From the cell containing the given text, extract its center point as [x, y] coordinate. 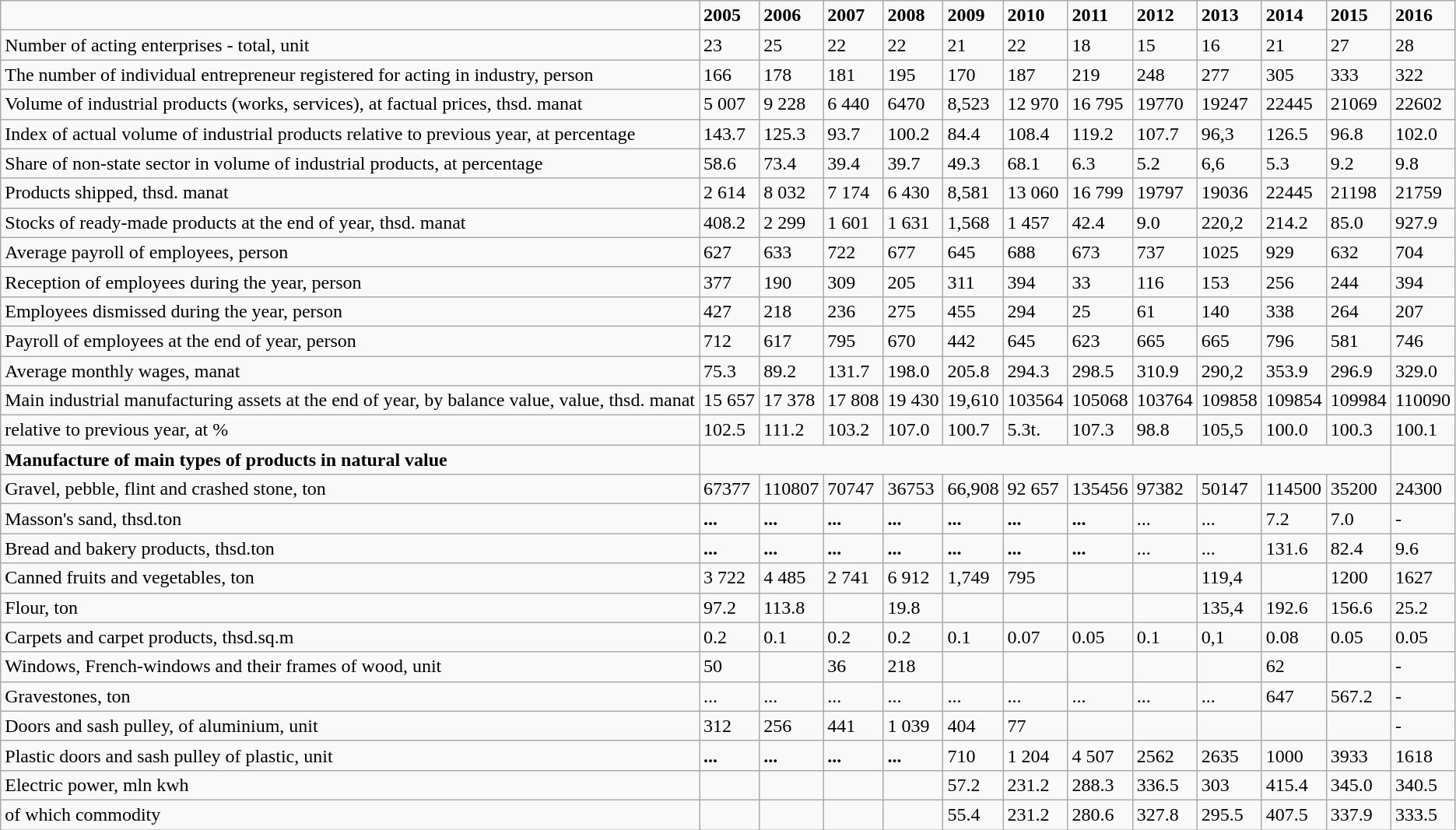
673 [1100, 252]
12 970 [1035, 104]
21198 [1359, 193]
617 [791, 341]
23 [730, 45]
722 [853, 252]
17 808 [853, 401]
929 [1293, 252]
39.4 [853, 163]
15 [1164, 45]
110090 [1423, 401]
19797 [1164, 193]
6 440 [853, 104]
103.2 [853, 430]
Doors and sash pulley, of aluminium, unit [350, 726]
322 [1423, 75]
19770 [1164, 104]
187 [1035, 75]
404 [973, 726]
6.3 [1100, 163]
22602 [1423, 104]
109854 [1293, 401]
50 [730, 667]
303 [1230, 785]
19247 [1230, 104]
21759 [1423, 193]
407.5 [1293, 814]
633 [791, 252]
143.7 [730, 134]
7 174 [853, 193]
140 [1230, 311]
Reception of employees during the year, person [350, 282]
Average monthly wages, manat [350, 371]
1 039 [914, 726]
19,610 [973, 401]
2016 [1423, 16]
70747 [853, 489]
102.0 [1423, 134]
333.5 [1423, 814]
113.8 [791, 608]
25.2 [1423, 608]
220,2 [1230, 222]
5.3 [1293, 163]
5.3t. [1035, 430]
677 [914, 252]
relative to previous year, at % [350, 430]
of which commodity [350, 814]
15 657 [730, 401]
704 [1423, 252]
670 [914, 341]
3 722 [730, 578]
102.5 [730, 430]
75.3 [730, 371]
1 204 [1035, 755]
16 799 [1100, 193]
2005 [730, 16]
441 [853, 726]
3933 [1359, 755]
Number of acting enterprises - total, unit [350, 45]
96.8 [1359, 134]
55.4 [973, 814]
107.0 [914, 430]
329.0 [1423, 371]
336.5 [1164, 785]
108.4 [1035, 134]
116 [1164, 282]
50147 [1230, 489]
581 [1359, 341]
7.2 [1293, 519]
73.4 [791, 163]
1627 [1423, 578]
93.7 [853, 134]
6 912 [914, 578]
Carpets and carpet products, thsd.sq.m [350, 637]
205 [914, 282]
5 007 [730, 104]
62 [1293, 667]
7.0 [1359, 519]
28 [1423, 45]
190 [791, 282]
2 299 [791, 222]
42.4 [1100, 222]
236 [853, 311]
58.6 [730, 163]
Gravestones, ton [350, 696]
338 [1293, 311]
68.1 [1035, 163]
0,1 [1230, 637]
627 [730, 252]
294.3 [1035, 371]
135,4 [1230, 608]
178 [791, 75]
21069 [1359, 104]
Share of non-state sector in volume of industrial products, at percentage [350, 163]
2006 [791, 16]
27 [1359, 45]
280.6 [1100, 814]
131.6 [1293, 548]
119,4 [1230, 578]
Payroll of employees at the end of year, person [350, 341]
19 430 [914, 401]
219 [1100, 75]
9.2 [1359, 163]
57.2 [973, 785]
1025 [1230, 252]
5.2 [1164, 163]
305 [1293, 75]
2014 [1293, 16]
4 485 [791, 578]
84.4 [973, 134]
35200 [1359, 489]
333 [1359, 75]
Manufacture of main types of products in natural value [350, 460]
2012 [1164, 16]
97.2 [730, 608]
712 [730, 341]
107.7 [1164, 134]
311 [973, 282]
67377 [730, 489]
737 [1164, 252]
109858 [1230, 401]
181 [853, 75]
746 [1423, 341]
100.1 [1423, 430]
105,5 [1230, 430]
61 [1164, 311]
408.2 [730, 222]
442 [973, 341]
205.8 [973, 371]
0.07 [1035, 637]
97382 [1164, 489]
2007 [853, 16]
195 [914, 75]
The number of individual entrepreneur registered for acting in industry, person [350, 75]
135456 [1100, 489]
Gravel, pebble, flint and crashed stone, ton [350, 489]
710 [973, 755]
82.4 [1359, 548]
1618 [1423, 755]
Main industrial manufacturing assets at the end of year, by balance value, value, thsd. manat [350, 401]
310.9 [1164, 371]
36 [853, 667]
6470 [914, 104]
100.2 [914, 134]
Windows, French-windows and their frames of wood, unit [350, 667]
1 631 [914, 222]
Canned fruits and vegetables, ton [350, 578]
16 795 [1100, 104]
248 [1164, 75]
96,3 [1230, 134]
8,523 [973, 104]
1 457 [1035, 222]
9.6 [1423, 548]
119.2 [1100, 134]
9.0 [1164, 222]
39.7 [914, 163]
2 741 [853, 578]
66,908 [973, 489]
107.3 [1100, 430]
2013 [1230, 16]
214.2 [1293, 222]
632 [1359, 252]
105068 [1100, 401]
377 [730, 282]
100.0 [1293, 430]
288.3 [1100, 785]
345.0 [1359, 785]
103764 [1164, 401]
Flour, ton [350, 608]
1200 [1359, 578]
110807 [791, 489]
796 [1293, 341]
Products shipped, thsd. manat [350, 193]
49.3 [973, 163]
275 [914, 311]
Stocks of ready-made products at the end of year, thsd. manat [350, 222]
153 [1230, 282]
Masson's sand, thsd.ton [350, 519]
623 [1100, 341]
0.08 [1293, 637]
36753 [914, 489]
131.7 [853, 371]
100.3 [1359, 430]
16 [1230, 45]
2009 [973, 16]
170 [973, 75]
337.9 [1359, 814]
109984 [1359, 401]
290,2 [1230, 371]
647 [1293, 696]
264 [1359, 311]
89.2 [791, 371]
2015 [1359, 16]
Bread and bakery products, thsd.ton [350, 548]
156.6 [1359, 608]
2011 [1100, 16]
244 [1359, 282]
340.5 [1423, 785]
1,749 [973, 578]
4 507 [1100, 755]
207 [1423, 311]
Plastic doors and sash pulley of plastic, unit [350, 755]
6 430 [914, 193]
427 [730, 311]
2010 [1035, 16]
Employees dismissed during the year, person [350, 311]
92 657 [1035, 489]
24300 [1423, 489]
19036 [1230, 193]
2562 [1164, 755]
1 601 [853, 222]
198.0 [914, 371]
2635 [1230, 755]
9 228 [791, 104]
295.5 [1230, 814]
6,6 [1230, 163]
19.8 [914, 608]
9.8 [1423, 163]
8,581 [973, 193]
294 [1035, 311]
166 [730, 75]
277 [1230, 75]
309 [853, 282]
927.9 [1423, 222]
567.2 [1359, 696]
688 [1035, 252]
18 [1100, 45]
103564 [1035, 401]
1000 [1293, 755]
1,568 [973, 222]
312 [730, 726]
125.3 [791, 134]
8 032 [791, 193]
98.8 [1164, 430]
Average payroll of employees, person [350, 252]
Electric power, mln kwh [350, 785]
100.7 [973, 430]
13 060 [1035, 193]
2 614 [730, 193]
Volume of industrial products (works, services), at factual prices, thsd. manat [350, 104]
Index of actual volume of industrial products relative to previous year, at percentage [350, 134]
85.0 [1359, 222]
296.9 [1359, 371]
77 [1035, 726]
192.6 [1293, 608]
17 378 [791, 401]
455 [973, 311]
126.5 [1293, 134]
114500 [1293, 489]
353.9 [1293, 371]
111.2 [791, 430]
33 [1100, 282]
415.4 [1293, 785]
327.8 [1164, 814]
2008 [914, 16]
298.5 [1100, 371]
